Identify which cell holds the provided text, then report its (X, Y) central coordinate. 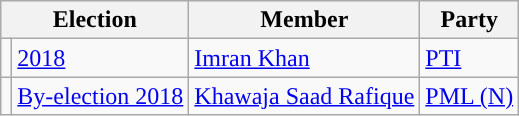
By-election 2018 (100, 96)
Election (95, 20)
Party (470, 20)
Imran Khan (304, 58)
Member (304, 20)
PTI (470, 58)
2018 (100, 58)
PML (N) (470, 96)
Khawaja Saad Rafique (304, 96)
